Detect which cell encompasses the target text, then output its [x, y] center coordinate. 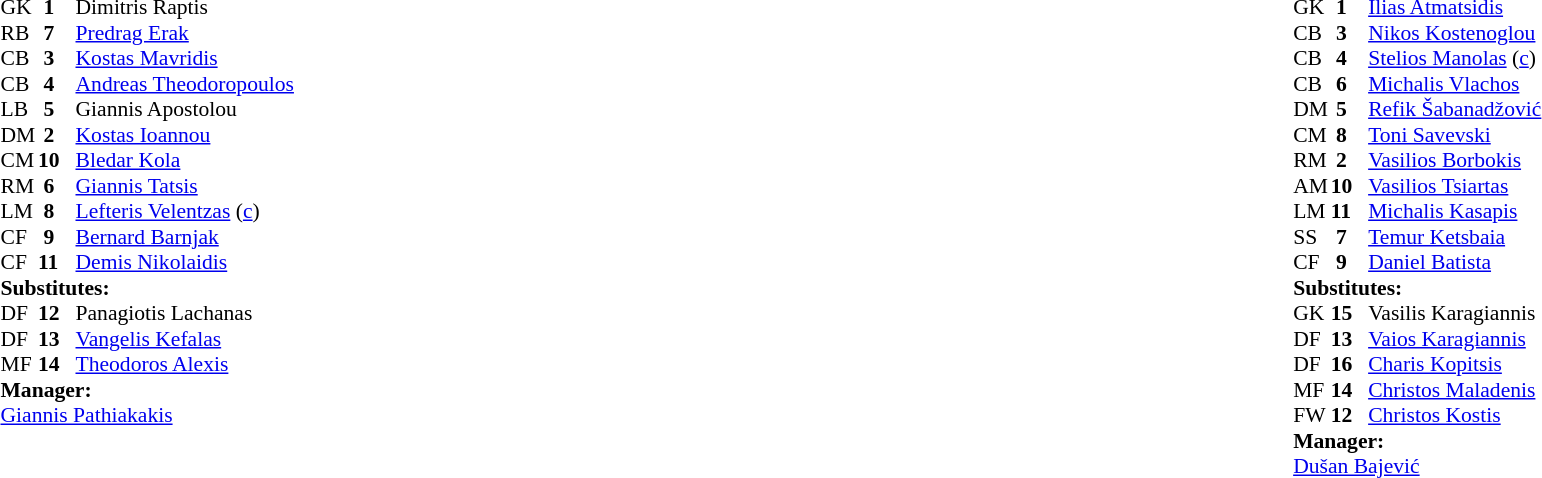
Vasilios Borbokis [1454, 161]
Kostas Ioannou [185, 135]
Vangelis Kefalas [185, 339]
Charis Kopitsis [1454, 365]
GK [1312, 313]
Nikos Kostenoglou [1454, 33]
Kostas Mavridis [185, 59]
SS [1312, 237]
Lefteris Velentzas (c) [185, 211]
Andreas Theodoropoulos [185, 84]
Michalis Vlachos [1454, 84]
Daniel Batista [1454, 263]
Theodoros Alexis [185, 365]
Stelios Manolas (c) [1454, 59]
Vasilis Karagiannis [1454, 313]
Vasilios Tsiartas [1454, 186]
Giannis Apostolou [185, 109]
16 [1350, 365]
Panagiotis Lachanas [185, 313]
Demis Nikolaidis [185, 263]
Michalis Kasapis [1454, 211]
Giannis Pathiakakis [146, 415]
LB [19, 109]
Bledar Kola [185, 161]
Toni Savevski [1454, 135]
FW [1312, 415]
RB [19, 33]
15 [1350, 313]
Giannis Tatsis [185, 186]
Predrag Erak [185, 33]
Refik Šabanadžović [1454, 109]
Vaios Karagiannis [1454, 339]
Bernard Barnjak [185, 237]
Christos Kostis [1454, 415]
AM [1312, 186]
Temur Ketsbaia [1454, 237]
Christos Maladenis [1454, 390]
